Find where the given text appears and provide that cell's center as (x, y) coordinate. 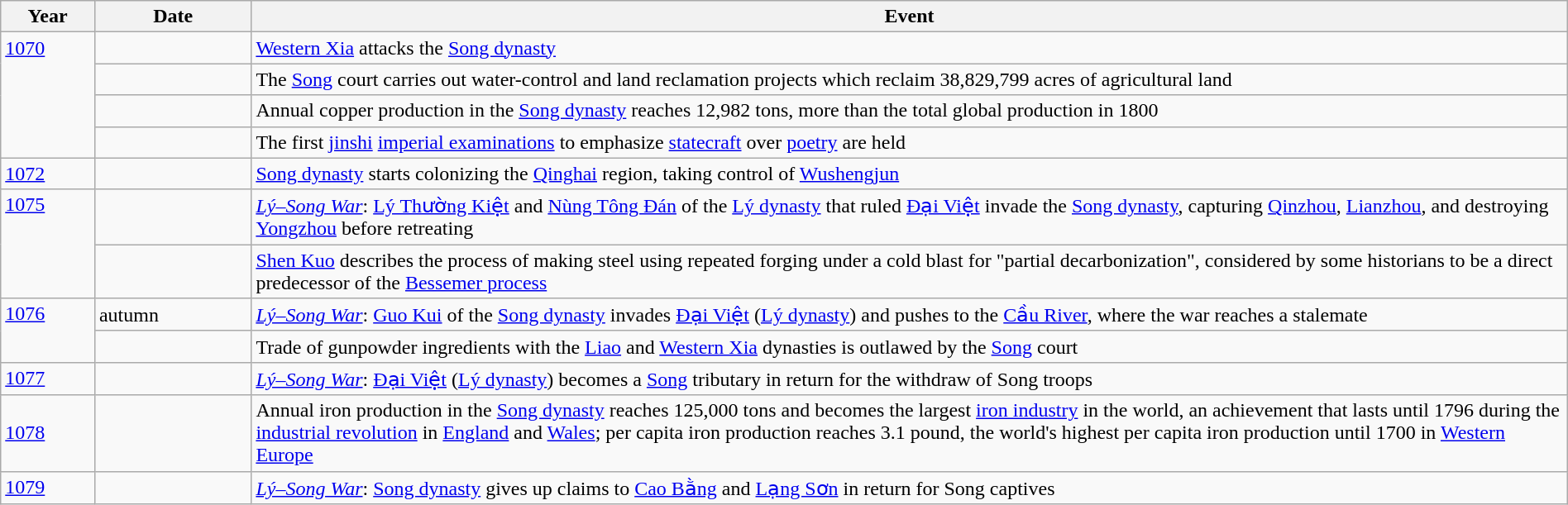
Lý–Song War: Guo Kui of the Song dynasty invades Đại Việt (Lý dynasty) and pushes to the Cầu River, where the war reaches a stalemate (910, 315)
1070 (48, 95)
1072 (48, 174)
Trade of gunpowder ingredients with the Liao and Western Xia dynasties is outlawed by the Song court (910, 346)
Date (172, 17)
The Song court carries out water-control and land reclamation projects which reclaim 38,829,799 acres of agricultural land (910, 79)
Annual copper production in the Song dynasty reaches 12,982 tons, more than the total global production in 1800 (910, 111)
1079 (48, 488)
autumn (172, 315)
1075 (48, 244)
Western Xia attacks the Song dynasty (910, 48)
1077 (48, 379)
Lý–Song War: Đại Việt (Lý dynasty) becomes a Song tributary in return for the withdraw of Song troops (910, 379)
Year (48, 17)
Lý–Song War: Song dynasty gives up claims to Cao Bằng and Lạng Sơn in return for Song captives (910, 488)
Song dynasty starts colonizing the Qinghai region, taking control of Wushengjun (910, 174)
Event (910, 17)
1078 (48, 433)
1076 (48, 331)
The first jinshi imperial examinations to emphasize statecraft over poetry are held (910, 142)
